Return [x, y] of the center of cell containing provided text 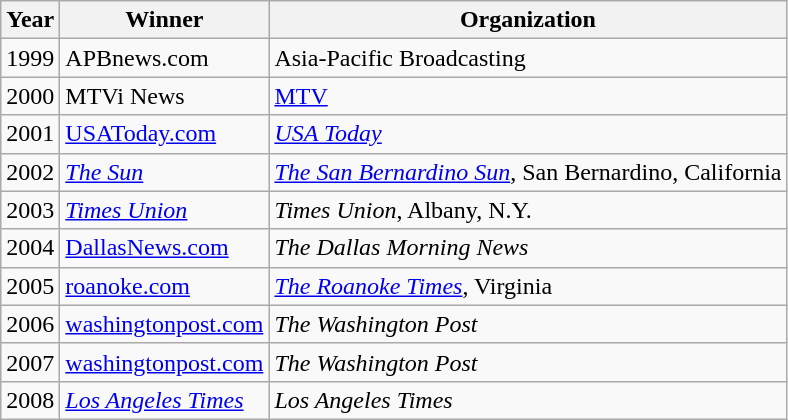
2004 [30, 248]
Organization [528, 20]
Times Union [164, 210]
2005 [30, 286]
The Dallas Morning News [528, 248]
The Roanoke Times, Virginia [528, 286]
Winner [164, 20]
MTVi News [164, 96]
2002 [30, 172]
2006 [30, 324]
2007 [30, 362]
APBnews.com [164, 58]
The Sun [164, 172]
Times Union, Albany, N.Y. [528, 210]
2001 [30, 134]
1999 [30, 58]
MTV [528, 96]
roanoke.com [164, 286]
2003 [30, 210]
The San Bernardino Sun, San Bernardino, California [528, 172]
2008 [30, 400]
DallasNews.com [164, 248]
Asia-Pacific Broadcasting [528, 58]
2000 [30, 96]
USAToday.com [164, 134]
USA Today [528, 134]
Year [30, 20]
